Identify which cell holds the provided text, then report its (X, Y) central coordinate. 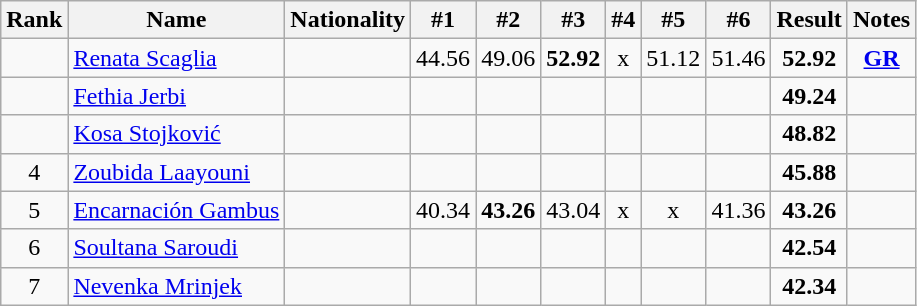
49.06 (508, 58)
Renata Scaglia (176, 58)
GR (881, 58)
4 (34, 172)
42.54 (809, 248)
51.12 (674, 58)
Kosa Stojković (176, 134)
7 (34, 286)
Nevenka Mrinjek (176, 286)
6 (34, 248)
#6 (738, 20)
44.56 (444, 58)
43.04 (574, 210)
Name (176, 20)
41.36 (738, 210)
5 (34, 210)
#3 (574, 20)
Fethia Jerbi (176, 96)
51.46 (738, 58)
Soultana Saroudi (176, 248)
42.34 (809, 286)
40.34 (444, 210)
49.24 (809, 96)
Notes (881, 20)
#5 (674, 20)
Nationality (348, 20)
#4 (624, 20)
Result (809, 20)
Rank (34, 20)
45.88 (809, 172)
Zoubida Laayouni (176, 172)
#1 (444, 20)
Encarnación Gambus (176, 210)
48.82 (809, 134)
#2 (508, 20)
